Output the (x, y) coordinate of the center of the cell containing the given text.  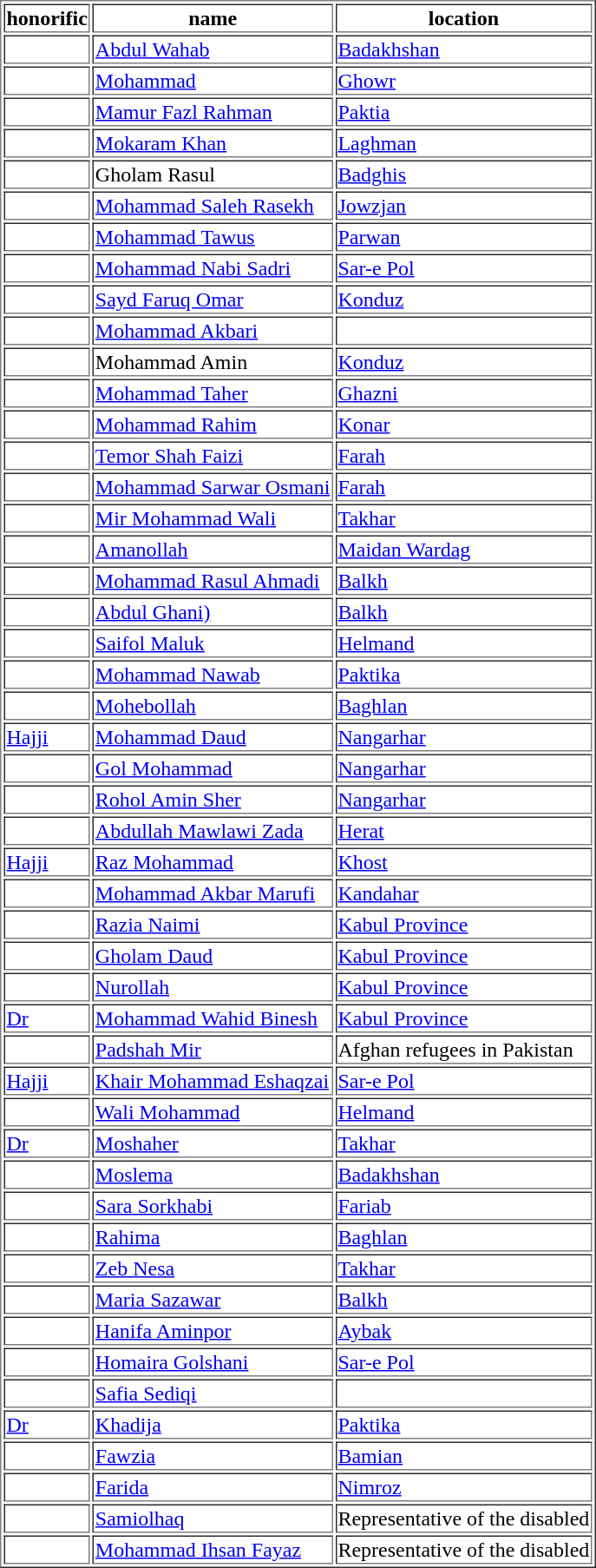
Paktia (463, 111)
Mohammad Akbar Marufi (213, 893)
Ghowr (463, 80)
Wali Mohammad (213, 1111)
Razia Naimi (213, 924)
Safia Sediqi (213, 1393)
Gholam Daud (213, 955)
name (213, 17)
Gol Mohammad (213, 768)
Mohammad Rasul Ahmadi (213, 580)
Sayd Faruq Omar (213, 299)
Mohammad Tawus (213, 236)
Mohammad Ihsan Fayaz (213, 1549)
Farida (213, 1486)
Fawzia (213, 1455)
Abdullah Mawlawi Zada (213, 830)
Maidan Wardag (463, 549)
Moslema (213, 1174)
Badghis (463, 174)
Khair Mohammad Eshaqzai (213, 1080)
Mohammad Sarwar Osmani (213, 486)
Mohammad (213, 80)
Gholam Rasul (213, 174)
Kandahar (463, 893)
Laghman (463, 142)
Khadija (213, 1424)
Nimroz (463, 1486)
Moshaher (213, 1143)
Rahima (213, 1236)
Amanollah (213, 549)
Konar (463, 424)
Mohammad Nawab (213, 674)
Mohammad Akbari (213, 330)
Rohol Amin Sher (213, 799)
Homaira Golshani (213, 1361)
Samiolhaq (213, 1518)
Padshah Mir (213, 1049)
Mohammad Saleh Rasekh (213, 205)
Aybak (463, 1330)
Hanifa Aminpor (213, 1330)
Mohammad Nabi Sadri (213, 267)
honorific (47, 17)
Parwan (463, 236)
Sara Sorkhabi (213, 1205)
Mohammad Taher (213, 392)
Mamur Fazl Rahman (213, 111)
location (463, 17)
Jowzjan (463, 205)
Fariab (463, 1205)
Zeb Nesa (213, 1268)
Raz Mohammad (213, 861)
Abdul Wahab (213, 49)
Abdul Ghani) (213, 611)
Ghazni (463, 392)
Herat (463, 830)
Bamian (463, 1455)
Mohammad Amin (213, 361)
Afghan refugees in Pakistan (463, 1049)
Saifol Maluk (213, 642)
Mir Mohammad Wali (213, 517)
Mohebollah (213, 705)
Mohammad Rahim (213, 424)
Nurollah (213, 986)
Khost (463, 861)
Mokaram Khan (213, 142)
Temor Shah Faizi (213, 455)
Mohammad Wahid Binesh (213, 1018)
Maria Sazawar (213, 1299)
Mohammad Daud (213, 736)
